Return (X, Y) of the center of cell containing provided text 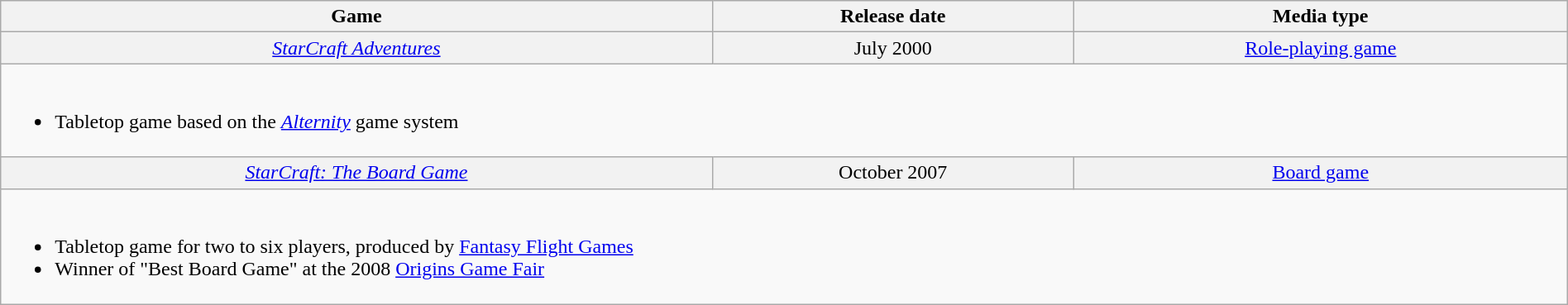
Tabletop game for two to six players, produced by Fantasy Flight GamesWinner of "Best Board Game" at the 2008 Origins Game Fair (784, 246)
Media type (1320, 17)
July 2000 (893, 48)
Game (356, 17)
Release date (893, 17)
StarCraft: The Board Game (356, 173)
Board game (1320, 173)
Role-playing game (1320, 48)
October 2007 (893, 173)
StarCraft Adventures (356, 48)
Tabletop game based on the Alternity game system (784, 111)
